Detect which cell encompasses the target text, then output its [x, y] center coordinate. 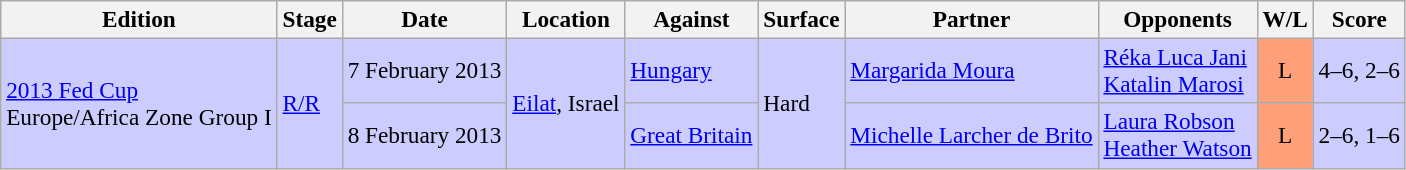
Hard [802, 103]
Great Britain [692, 136]
Eilat, Israel [566, 103]
2013 Fed Cup Europe/Africa Zone Group I [139, 103]
Partner [972, 19]
Location [566, 19]
Score [1359, 19]
Surface [802, 19]
Date [424, 19]
Réka Luca Jani Katalin Marosi [1178, 70]
Opponents [1178, 19]
Stage [310, 19]
Margarida Moura [972, 70]
4–6, 2–6 [1359, 70]
Laura Robson Heather Watson [1178, 136]
W/L [1285, 19]
7 February 2013 [424, 70]
2–6, 1–6 [1359, 136]
Edition [139, 19]
Against [692, 19]
Michelle Larcher de Brito [972, 136]
R/R [310, 103]
Hungary [692, 70]
8 February 2013 [424, 136]
